Identify which cell holds the provided text, then report its (X, Y) central coordinate. 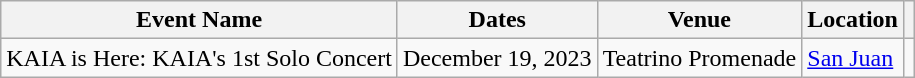
Dates (497, 20)
Location (853, 20)
December 19, 2023 (497, 58)
Event Name (200, 20)
Venue (700, 20)
San Juan (853, 58)
KAIA is Here: KAIA's 1st Solo Concert (200, 58)
Teatrino Promenade (700, 58)
